Identify which cell holds the provided text, then report its [x, y] central coordinate. 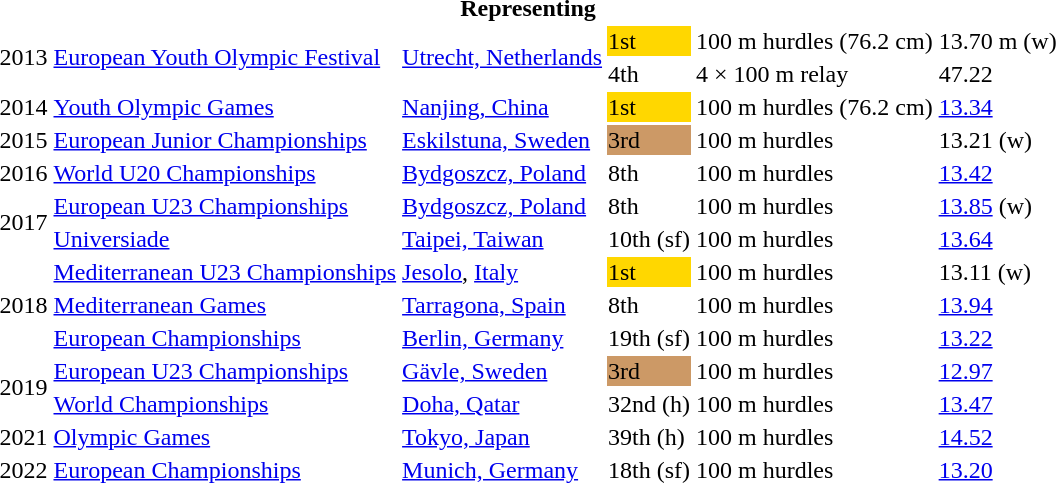
Mediterranean Games [225, 305]
4th [650, 74]
World U20 Championships [225, 173]
Gävle, Sweden [502, 371]
Berlin, Germany [502, 338]
World Championships [225, 404]
Tarragona, Spain [502, 305]
Utrecht, Netherlands [502, 58]
10th (sf) [650, 239]
Olympic Games [225, 437]
Eskilstuna, Sweden [502, 140]
Doha, Qatar [502, 404]
Nanjing, China [502, 107]
Jesolo, Italy [502, 272]
32nd (h) [650, 404]
4 × 100 m relay [815, 74]
Tokyo, Japan [502, 437]
Youth Olympic Games [225, 107]
Taipei, Taiwan [502, 239]
European Championships [225, 338]
39th (h) [650, 437]
19th (sf) [650, 338]
European Youth Olympic Festival [225, 58]
Universiade [225, 239]
Mediterranean U23 Championships [225, 272]
European Junior Championships [225, 140]
